Scan for the cell matching the given text and deliver its (x, y) coordinate at center. 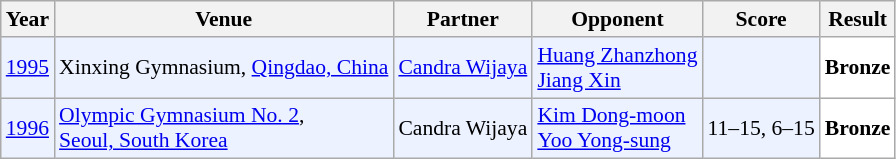
Venue (224, 19)
Result (858, 19)
11–15, 6–15 (760, 128)
1996 (28, 128)
Score (760, 19)
Opponent (617, 19)
Partner (462, 19)
Year (28, 19)
1995 (28, 68)
Xinxing Gymnasium, Qingdao, China (224, 68)
Kim Dong-moon Yoo Yong-sung (617, 128)
Huang Zhanzhong Jiang Xin (617, 68)
Olympic Gymnasium No. 2,Seoul, South Korea (224, 128)
